Locate the cell with the specified text and output its (X, Y) center coordinate. 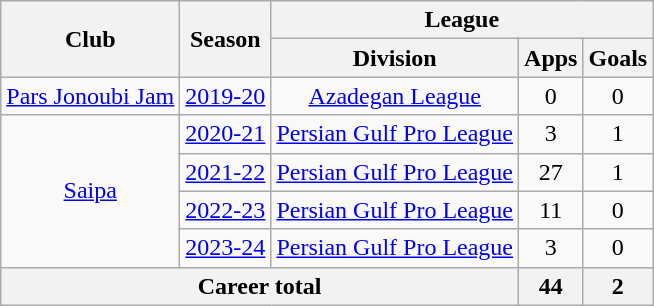
2 (618, 286)
27 (551, 172)
11 (551, 210)
Apps (551, 58)
Pars Jonoubi Jam (90, 96)
2023-24 (226, 248)
Club (90, 39)
Azadegan League (395, 96)
2019-20 (226, 96)
Goals (618, 58)
League (462, 20)
Season (226, 39)
2021-22 (226, 172)
2022-23 (226, 210)
Division (395, 58)
44 (551, 286)
2020-21 (226, 134)
Career total (260, 286)
Saipa (90, 191)
